Search for the cell housing the specified text and yield its (X, Y) center coordinate. 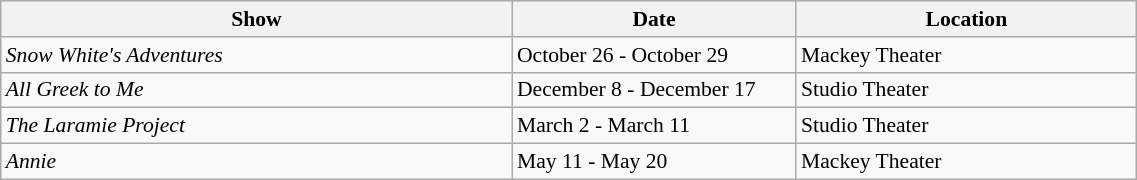
Date (654, 19)
December 8 - December 17 (654, 90)
Annie (256, 162)
Snow White's Adventures (256, 55)
March 2 - March 11 (654, 126)
May 11 - May 20 (654, 162)
Show (256, 19)
The Laramie Project (256, 126)
Location (966, 19)
All Greek to Me (256, 90)
October 26 - October 29 (654, 55)
